Pinpoint the cell where the given text exists, returning its (X, Y) midpoint coordinate. 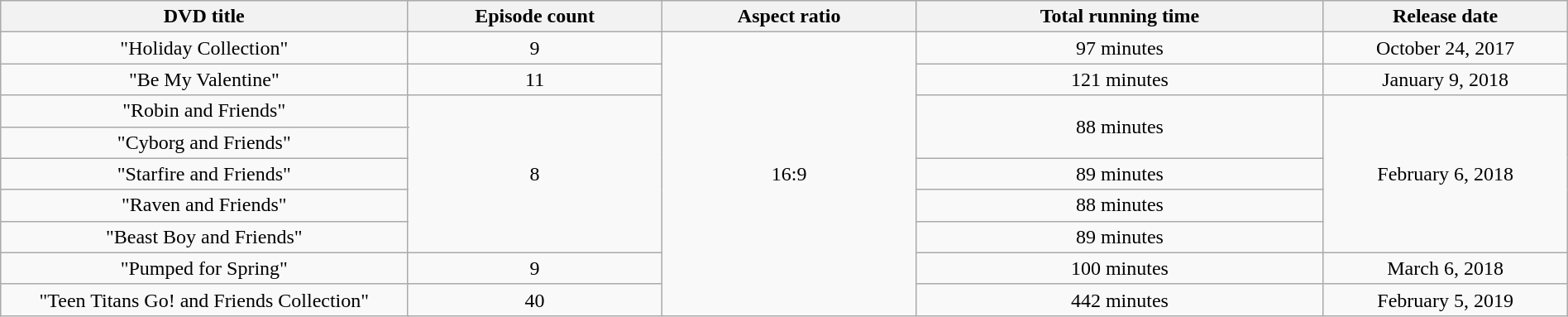
"Cyborg and Friends" (204, 142)
40 (535, 300)
"Robin and Friends" (204, 111)
100 minutes (1120, 268)
16:9 (789, 174)
DVD title (204, 17)
January 9, 2018 (1446, 79)
"Starfire and Friends" (204, 174)
442 minutes (1120, 300)
97 minutes (1120, 48)
"Be My Valentine" (204, 79)
121 minutes (1120, 79)
February 5, 2019 (1446, 300)
March 6, 2018 (1446, 268)
Aspect ratio (789, 17)
"Teen Titans Go! and Friends Collection" (204, 300)
8 (535, 174)
"Holiday Collection" (204, 48)
"Raven and Friends" (204, 205)
Release date (1446, 17)
February 6, 2018 (1446, 174)
Total running time (1120, 17)
October 24, 2017 (1446, 48)
"Beast Boy and Friends" (204, 237)
11 (535, 79)
"Pumped for Spring" (204, 268)
Episode count (535, 17)
